Determine the (X, Y) coordinate at the center of the cell enclosing the given text.  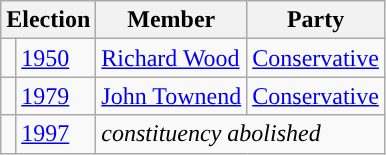
1979 (56, 96)
Election (48, 20)
1997 (56, 134)
Richard Wood (172, 58)
Party (316, 20)
John Townend (172, 96)
constituency abolished (240, 134)
1950 (56, 58)
Member (172, 20)
